Provide the (x, y) coordinate of the cell's center where the given text is located.  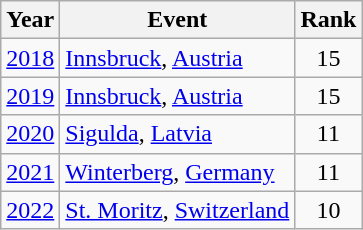
10 (328, 210)
Sigulda, Latvia (178, 134)
Winterberg, Germany (178, 172)
2019 (30, 96)
St. Moritz, Switzerland (178, 210)
Rank (328, 20)
2020 (30, 134)
Year (30, 20)
2018 (30, 58)
2022 (30, 210)
Event (178, 20)
2021 (30, 172)
